Determine the (X, Y) coordinate at the center of the cell enclosing the given text.  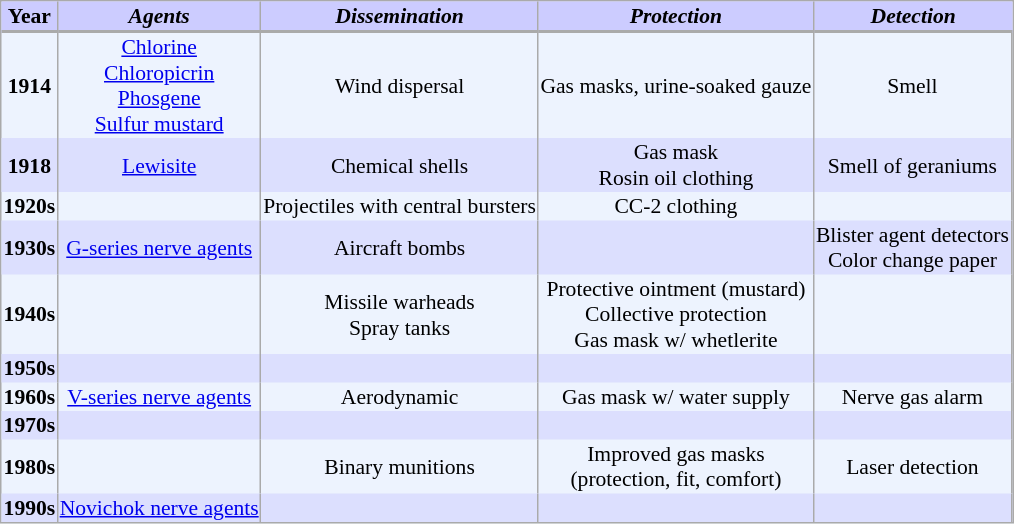
1920s (30, 206)
1980s (30, 467)
1918 (30, 165)
Gas maskRosin oil clothing (676, 165)
Missile warheadsSpray tanks (400, 314)
Novichok nerve agents (160, 508)
Smell (913, 86)
Laser detection (913, 467)
Aircraft bombs (400, 247)
V-series nerve agents (160, 396)
Gas masks, urine-soaked gauze (676, 86)
Lewisite (160, 165)
1940s (30, 314)
1930s (30, 247)
Year (30, 18)
Protective ointment (mustard)Collective protectionGas mask w/ whetlerite (676, 314)
Dissemination (400, 18)
Gas mask w/ water supply (676, 396)
Wind dispersal (400, 86)
1914 (30, 86)
Smell of geraniums (913, 165)
Aerodynamic (400, 396)
Improved gas masks(protection, fit, comfort) (676, 467)
Detection (913, 18)
Agents (160, 18)
ChlorineChloropicrinPhosgeneSulfur mustard (160, 86)
Blister agent detectorsColor change paper (913, 247)
G-series nerve agents (160, 247)
Protection (676, 18)
Nerve gas alarm (913, 396)
Projectiles with central bursters (400, 206)
1950s (30, 368)
1970s (30, 425)
1960s (30, 396)
CC-2 clothing (676, 206)
1990s (30, 508)
Binary munitions (400, 467)
Chemical shells (400, 165)
